Find where the given text appears and provide that cell's center as [x, y] coordinate. 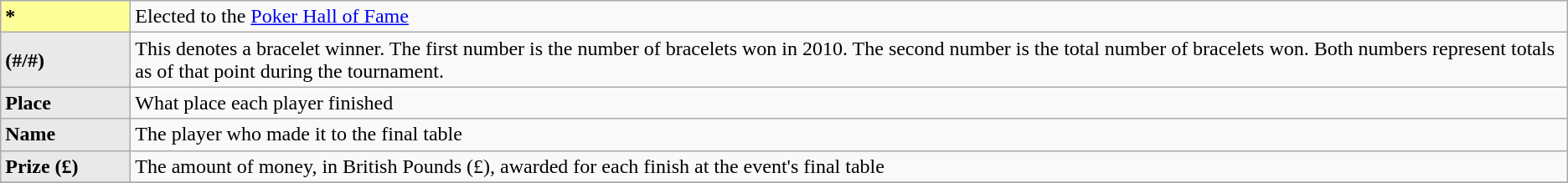
Elected to the Poker Hall of Fame [849, 17]
* [65, 17]
Name [65, 135]
Prize (£) [65, 166]
What place each player finished [849, 103]
Place [65, 103]
The player who made it to the final table [849, 135]
(#/#) [65, 60]
The amount of money, in British Pounds (£), awarded for each finish at the event's final table [849, 166]
